Locate the cell with the specified text and output its (x, y) center coordinate. 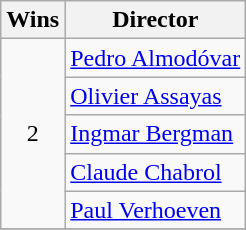
Wins (33, 20)
Olivier Assayas (156, 96)
Ingmar Bergman (156, 134)
Claude Chabrol (156, 172)
2 (33, 134)
Paul Verhoeven (156, 210)
Director (156, 20)
Pedro Almodóvar (156, 58)
